Extract the [X, Y] coordinate from the center of the cell holding the provided text.  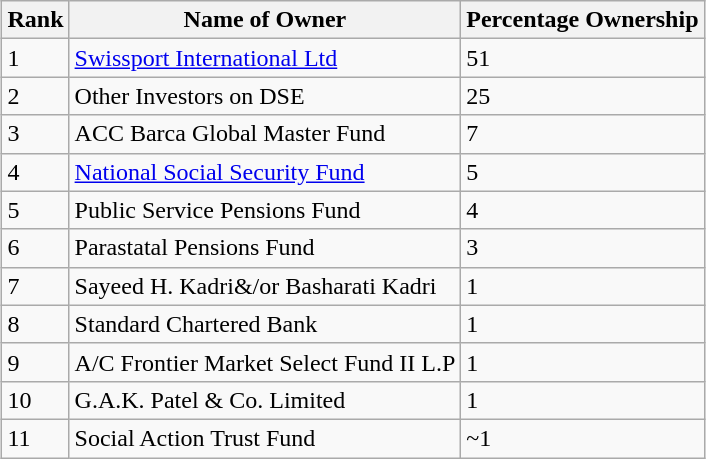
Parastatal Pensions Fund [265, 248]
Name of Owner [265, 20]
Percentage Ownership [582, 20]
~1 [582, 438]
8 [36, 324]
6 [36, 248]
National Social Security Fund [265, 172]
Sayeed H. Kadri&/or Basharati Kadri [265, 286]
Standard Chartered Bank [265, 324]
Rank [36, 20]
Swissport International Ltd [265, 58]
A/C Frontier Market Select Fund II L.P [265, 362]
Public Service Pensions Fund [265, 210]
9 [36, 362]
G.A.K. Patel & Co. Limited [265, 400]
11 [36, 438]
25 [582, 96]
Social Action Trust Fund [265, 438]
10 [36, 400]
Other Investors on DSE [265, 96]
51 [582, 58]
ACC Barca Global Master Fund [265, 134]
2 [36, 96]
